For the text-containing cell, return its midpoint in (x, y) coordinate format. 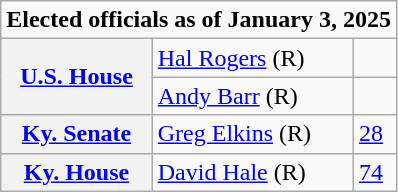
74 (374, 172)
Ky. House (77, 172)
Hal Rogers (R) (252, 58)
28 (374, 134)
U.S. House (77, 77)
Andy Barr (R) (252, 96)
Elected officials as of January 3, 2025 (199, 20)
Ky. Senate (77, 134)
David Hale (R) (252, 172)
Greg Elkins (R) (252, 134)
